Return the (x, y) coordinate for the center point of the cell that contains the specified text.  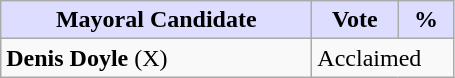
Denis Doyle (X) (156, 58)
Mayoral Candidate (156, 20)
Acclaimed (383, 58)
% (426, 20)
Vote (355, 20)
